Provide the (x, y) coordinate of the cell's center where the given text is located.  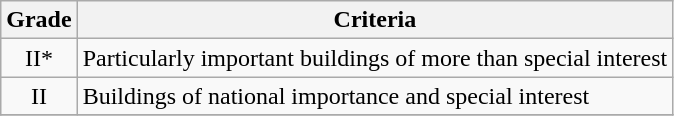
II (39, 96)
II* (39, 58)
Criteria (375, 20)
Buildings of national importance and special interest (375, 96)
Particularly important buildings of more than special interest (375, 58)
Grade (39, 20)
